Pinpoint the cell where the given text exists, returning its (X, Y) midpoint coordinate. 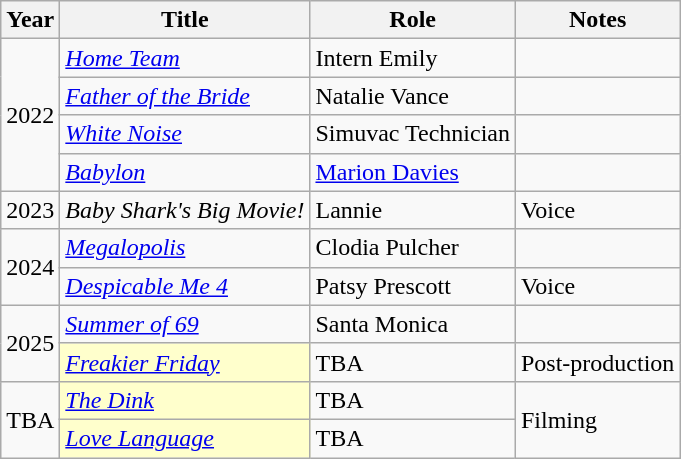
Post-production (597, 362)
Role (413, 20)
2025 (30, 343)
Love Language (185, 438)
Title (185, 20)
Santa Monica (413, 324)
Baby Shark's Big Movie! (185, 210)
Lannie (413, 210)
Filming (597, 419)
Intern Emily (413, 58)
2022 (30, 115)
Natalie Vance (413, 96)
White Noise (185, 134)
Freakier Friday (185, 362)
Simuvac Technician (413, 134)
Babylon (185, 172)
Clodia Pulcher (413, 248)
Father of the Bride (185, 96)
2024 (30, 267)
Megalopolis (185, 248)
Home Team (185, 58)
Notes (597, 20)
Marion Davies (413, 172)
Despicable Me 4 (185, 286)
2023 (30, 210)
Year (30, 20)
Summer of 69 (185, 324)
The Dink (185, 400)
Patsy Prescott (413, 286)
